Determine the [x, y] coordinate at the center of the cell enclosing the given text.  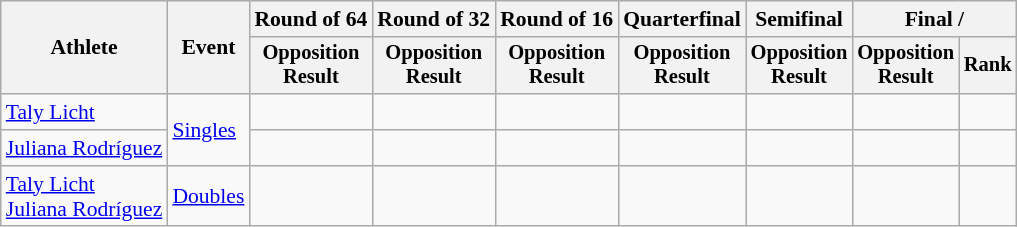
Quarterfinal [682, 19]
Athlete [84, 48]
Rank [988, 66]
Round of 32 [434, 19]
Taly Licht [84, 112]
Semifinal [800, 19]
Final / [934, 19]
Juliana Rodríguez [84, 148]
Event [208, 48]
Round of 64 [310, 19]
Singles [208, 130]
Round of 16 [556, 19]
Doubles [208, 196]
Taly LichtJuliana Rodríguez [84, 196]
